Detect which cell encompasses the target text, then output its [x, y] center coordinate. 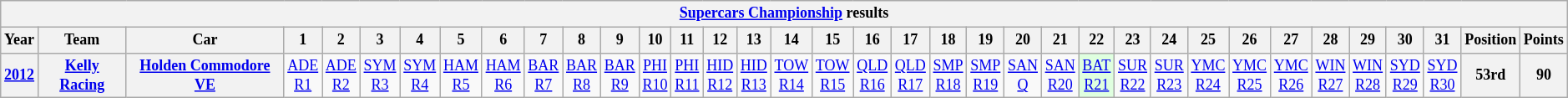
WINR28 [1368, 75]
21 [1060, 40]
5 [461, 40]
19 [985, 40]
SMPR18 [948, 75]
12 [720, 40]
SYMR3 [380, 75]
HAMR6 [503, 75]
24 [1169, 40]
BARR9 [620, 75]
SYDR30 [1443, 75]
SURR22 [1133, 75]
14 [792, 40]
Supercars Championship results [784, 13]
25 [1208, 40]
4 [420, 40]
QLDR16 [873, 75]
20 [1024, 40]
PHIR10 [655, 75]
HIDR12 [720, 75]
BATR21 [1097, 75]
Car [205, 40]
TOWR15 [832, 75]
15 [832, 40]
53rd [1491, 75]
ADER2 [341, 75]
SANQ [1024, 75]
Year [20, 40]
2 [341, 40]
Team [82, 40]
Kelly Racing [82, 75]
Holden Commodore VE [205, 75]
WINR27 [1331, 75]
BARR8 [582, 75]
YMCR24 [1208, 75]
SURR23 [1169, 75]
9 [620, 40]
3 [380, 40]
31 [1443, 40]
BARR7 [544, 75]
TOWR14 [792, 75]
6 [503, 40]
22 [1097, 40]
13 [753, 40]
2012 [20, 75]
17 [910, 40]
16 [873, 40]
90 [1545, 75]
30 [1404, 40]
27 [1291, 40]
SANR20 [1060, 75]
28 [1331, 40]
1 [303, 40]
29 [1368, 40]
Points [1545, 40]
10 [655, 40]
18 [948, 40]
SYDR29 [1404, 75]
PHIR11 [687, 75]
ADER1 [303, 75]
26 [1250, 40]
23 [1133, 40]
Position [1491, 40]
YMCR26 [1291, 75]
HIDR13 [753, 75]
QLDR17 [910, 75]
HAMR5 [461, 75]
8 [582, 40]
11 [687, 40]
YMCR25 [1250, 75]
7 [544, 40]
SMPR19 [985, 75]
SYMR4 [420, 75]
